Return [X, Y] of the center of cell containing provided text 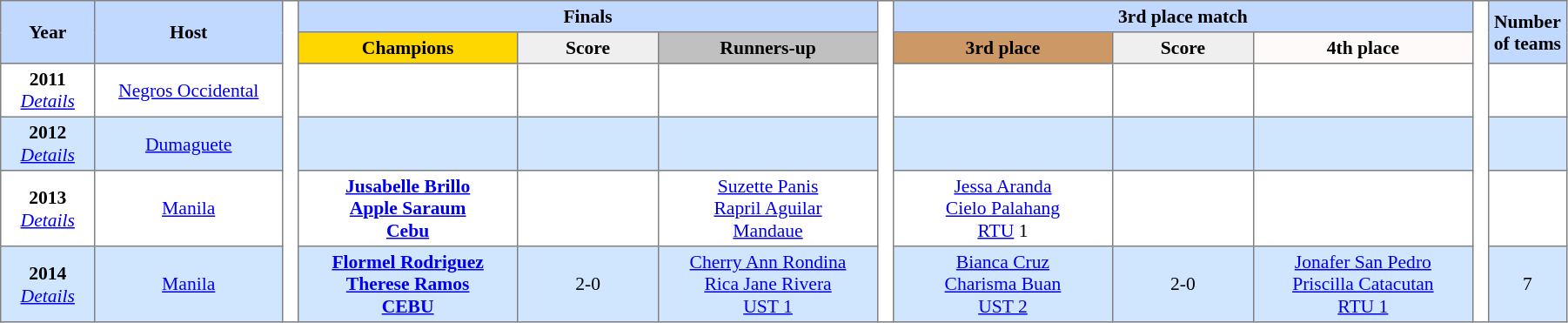
4th place [1363, 48]
Number of teams [1527, 32]
Champions [408, 48]
Dumaguete [189, 144]
7 [1527, 284]
Cherry Ann RondinaRica Jane RiveraUST 1 [768, 284]
Negros Occidental [189, 91]
3rd place [1002, 48]
Jonafer San PedroPriscilla CatacutanRTU 1 [1363, 284]
Runners-up [768, 48]
Jusabelle BrilloApple SaraumCebu [408, 209]
Jessa ArandaCielo PalahangRTU 1 [1002, 209]
Finals [588, 17]
Suzette PanisRapril AguilarMandaue [768, 209]
Year [48, 32]
2012Details [48, 144]
2014Details [48, 284]
Host [189, 32]
2011Details [48, 91]
3rd place match [1183, 17]
Flormel RodriguezTherese RamosCEBU [408, 284]
Bianca CruzCharisma BuanUST 2 [1002, 284]
2013Details [48, 209]
